Detect which cell encompasses the target text, then output its [X, Y] center coordinate. 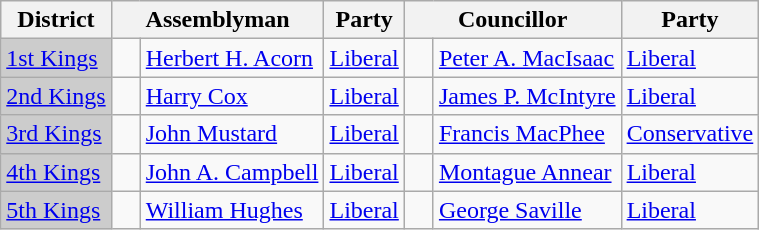
George Saville [527, 210]
Montague Annear [527, 172]
John A. Campbell [232, 172]
Assemblyman [218, 20]
District [56, 20]
William Hughes [232, 210]
Councillor [512, 20]
4th Kings [56, 172]
Harry Cox [232, 96]
5th Kings [56, 210]
3rd Kings [56, 134]
John Mustard [232, 134]
Herbert H. Acorn [232, 58]
1st Kings [56, 58]
Peter A. MacIsaac [527, 58]
Conservative [690, 134]
Francis MacPhee [527, 134]
2nd Kings [56, 96]
James P. McIntyre [527, 96]
